Pinpoint the cell where the given text exists, returning its (x, y) midpoint coordinate. 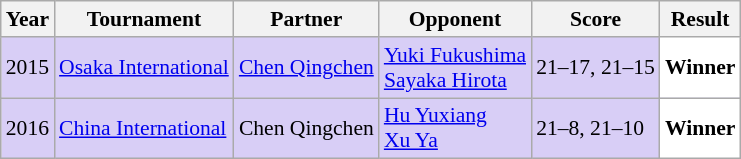
Result (700, 19)
21–17, 21–15 (596, 68)
Hu Yuxiang Xu Ya (455, 128)
Year (28, 19)
Opponent (455, 19)
Partner (306, 19)
Tournament (144, 19)
China International (144, 128)
2015 (28, 68)
21–8, 21–10 (596, 128)
Score (596, 19)
Yuki Fukushima Sayaka Hirota (455, 68)
Osaka International (144, 68)
2016 (28, 128)
